Extract the [x, y] coordinate from the center of the cell holding the provided text.  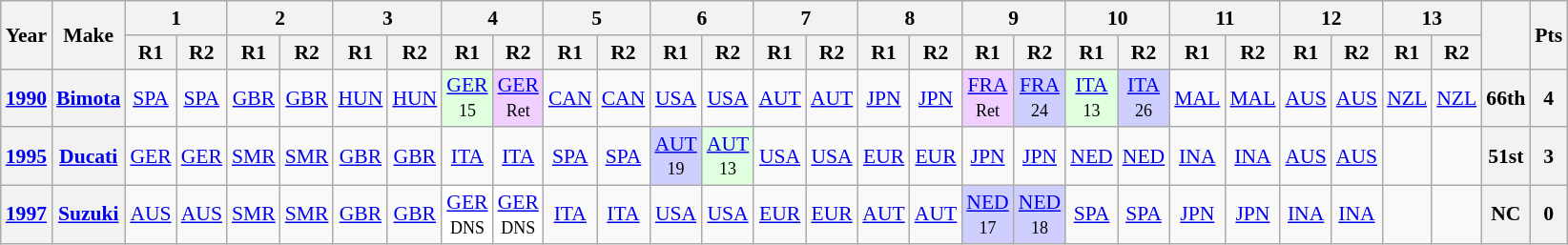
1 [175, 18]
NED17 [987, 215]
13 [1432, 18]
5 [597, 18]
FRARet [987, 97]
NC [1505, 215]
1995 [27, 156]
Ducati [88, 156]
11 [1225, 18]
AUT13 [728, 156]
51st [1505, 156]
Year [27, 34]
66th [1505, 97]
10 [1118, 18]
8 [910, 18]
GER15 [467, 97]
Make [88, 34]
1990 [27, 97]
GERRet [519, 97]
Suzuki [88, 215]
ITA26 [1144, 97]
0 [1549, 215]
ITA13 [1091, 97]
9 [1013, 18]
6 [702, 18]
FRA24 [1040, 97]
NED18 [1040, 215]
AUT19 [675, 156]
1997 [27, 215]
12 [1331, 18]
Pts [1549, 34]
2 [280, 18]
Bimota [88, 97]
7 [805, 18]
